Detect which cell encompasses the target text, then output its [x, y] center coordinate. 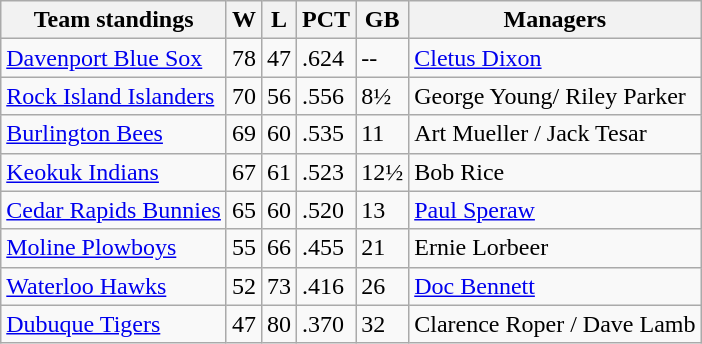
George Young/ Riley Parker [555, 96]
80 [280, 324]
GB [382, 20]
Burlington Bees [114, 134]
Paul Speraw [555, 210]
12½ [382, 172]
13 [382, 210]
Waterloo Hawks [114, 286]
Rock Island Islanders [114, 96]
56 [280, 96]
Moline Plowboys [114, 248]
8½ [382, 96]
.370 [326, 324]
Cletus Dixon [555, 58]
70 [244, 96]
-- [382, 58]
Dubuque Tigers [114, 324]
26 [382, 286]
Doc Bennett [555, 286]
52 [244, 286]
.416 [326, 286]
69 [244, 134]
55 [244, 248]
Clarence Roper / Dave Lamb [555, 324]
66 [280, 248]
21 [382, 248]
.523 [326, 172]
11 [382, 134]
Cedar Rapids Bunnies [114, 210]
65 [244, 210]
.520 [326, 210]
67 [244, 172]
Davenport Blue Sox [114, 58]
Ernie Lorbeer [555, 248]
PCT [326, 20]
Keokuk Indians [114, 172]
W [244, 20]
73 [280, 286]
Team standings [114, 20]
.556 [326, 96]
61 [280, 172]
Managers [555, 20]
Art Mueller / Jack Tesar [555, 134]
.535 [326, 134]
.624 [326, 58]
78 [244, 58]
Bob Rice [555, 172]
L [280, 20]
.455 [326, 248]
32 [382, 324]
